For the text-containing cell, return its midpoint in [X, Y] coordinate format. 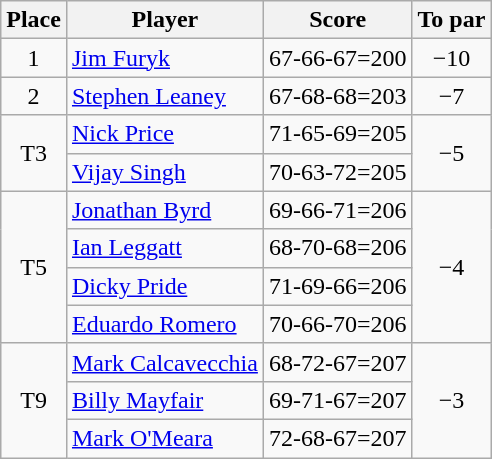
67-68-68=203 [338, 96]
72-68-67=207 [338, 438]
1 [34, 58]
69-66-71=206 [338, 210]
−10 [452, 58]
T3 [34, 153]
71-69-66=206 [338, 286]
68-70-68=206 [338, 248]
70-66-70=206 [338, 324]
71-65-69=205 [338, 134]
69-71-67=207 [338, 400]
T9 [34, 400]
67-66-67=200 [338, 58]
−7 [452, 96]
Jim Furyk [164, 58]
Place [34, 20]
Vijay Singh [164, 172]
Ian Leggatt [164, 248]
68-72-67=207 [338, 362]
−5 [452, 153]
Dicky Pride [164, 286]
Billy Mayfair [164, 400]
Score [338, 20]
T5 [34, 267]
Stephen Leaney [164, 96]
−4 [452, 267]
Eduardo Romero [164, 324]
−3 [452, 400]
70-63-72=205 [338, 172]
Jonathan Byrd [164, 210]
Mark Calcavecchia [164, 362]
2 [34, 96]
Nick Price [164, 134]
Player [164, 20]
To par [452, 20]
Mark O'Meara [164, 438]
